Pinpoint the cell where the given text exists, returning its (x, y) midpoint coordinate. 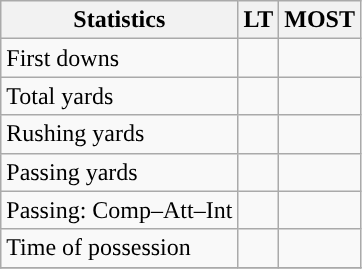
MOST (320, 20)
First downs (120, 58)
LT (258, 20)
Rushing yards (120, 134)
Time of possession (120, 248)
Total yards (120, 96)
Passing yards (120, 172)
Statistics (120, 20)
Passing: Comp–Att–Int (120, 210)
